Identify which cell holds the provided text, then report its [x, y] central coordinate. 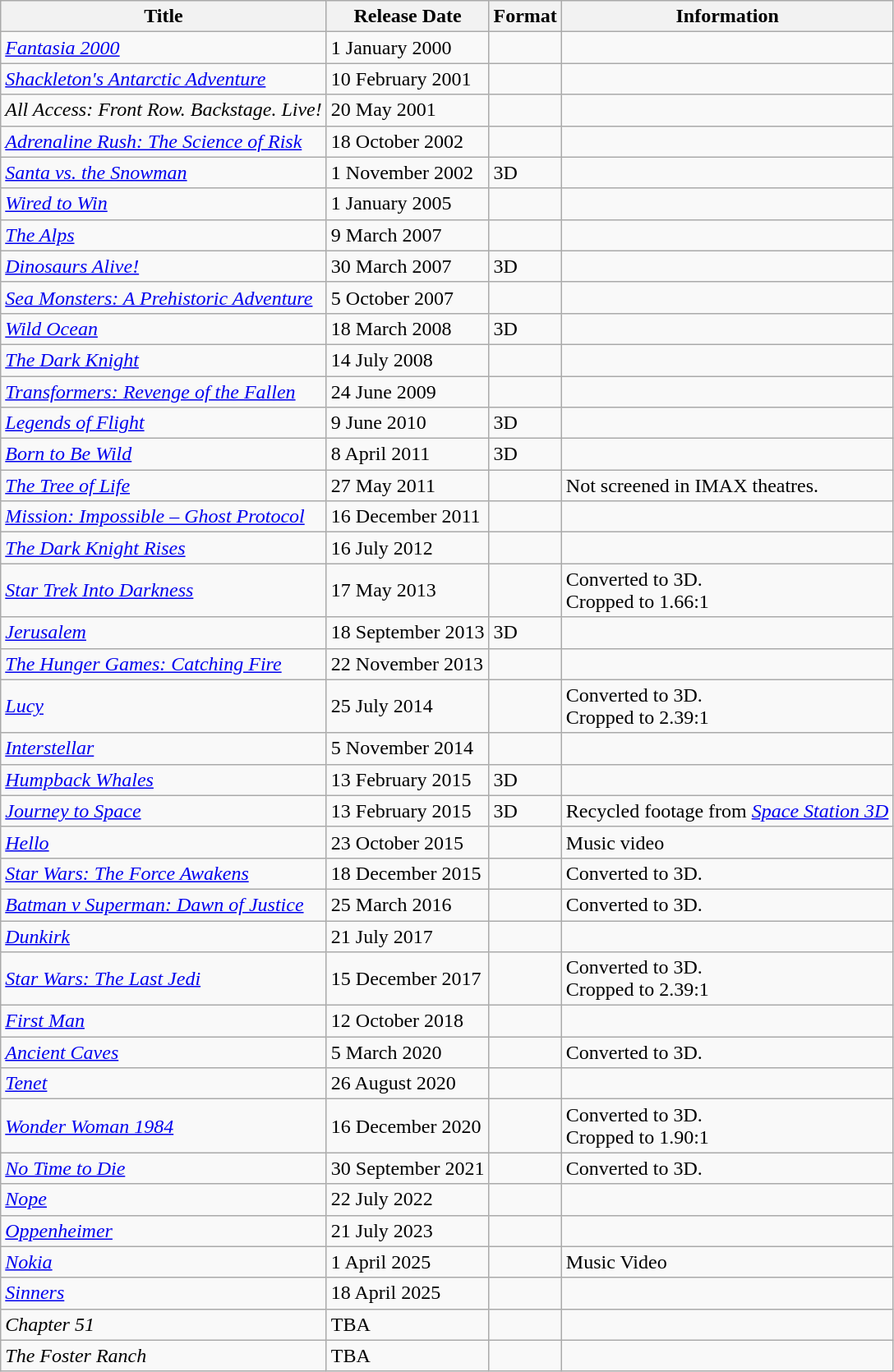
Star Wars: The Force Awakens [164, 873]
16 July 2012 [408, 548]
Music video [727, 842]
1 April 2025 [408, 1262]
Nokia [164, 1262]
Recycled footage from Space Station 3D [727, 811]
The Alps [164, 235]
Nope [164, 1199]
18 December 2015 [408, 873]
Star Wars: The Last Jedi [164, 979]
No Time to Die [164, 1168]
16 December 2020 [408, 1126]
Hello [164, 842]
Title [164, 16]
The Foster Ranch [164, 1356]
Converted to 3D.Cropped to 1.90:1 [727, 1126]
16 December 2011 [408, 517]
Oppenheimer [164, 1231]
Wonder Woman 1984 [164, 1126]
Jerusalem [164, 633]
12 October 2018 [408, 1021]
Sea Monsters: A Prehistoric Adventure [164, 297]
21 July 2017 [408, 936]
First Man [164, 1021]
1 November 2002 [408, 173]
14 July 2008 [408, 360]
5 March 2020 [408, 1052]
21 July 2023 [408, 1231]
The Tree of Life [164, 486]
Transformers: Revenge of the Fallen [164, 392]
25 July 2014 [408, 707]
26 August 2020 [408, 1084]
Journey to Space [164, 811]
18 April 2025 [408, 1293]
Wild Ocean [164, 329]
Star Trek Into Darkness [164, 590]
Converted to 3D.Cropped to 1.66:1 [727, 590]
Lucy [164, 707]
The Dark Knight Rises [164, 548]
1 January 2005 [408, 204]
20 May 2001 [408, 110]
5 November 2014 [408, 748]
8 April 2011 [408, 454]
The Dark Knight [164, 360]
9 March 2007 [408, 235]
27 May 2011 [408, 486]
24 June 2009 [408, 392]
Shackleton's Antarctic Adventure [164, 79]
Batman v Superman: Dawn of Justice [164, 905]
18 March 2008 [408, 329]
Legends of Flight [164, 423]
Humpback Whales [164, 780]
Santa vs. the Snowman [164, 173]
Adrenaline Rush: The Science of Risk [164, 141]
Dunkirk [164, 936]
25 March 2016 [408, 905]
22 November 2013 [408, 664]
15 December 2017 [408, 979]
The Hunger Games: Catching Fire [164, 664]
10 February 2001 [408, 79]
Dinosaurs Alive! [164, 266]
30 March 2007 [408, 266]
18 September 2013 [408, 633]
Not screened in IMAX theatres. [727, 486]
18 October 2002 [408, 141]
Sinners [164, 1293]
Information [727, 16]
Chapter 51 [164, 1324]
All Access: Front Row. Backstage. Live! [164, 110]
22 July 2022 [408, 1199]
Born to Be Wild [164, 454]
23 October 2015 [408, 842]
17 May 2013 [408, 590]
Tenet [164, 1084]
30 September 2021 [408, 1168]
Mission: Impossible – Ghost Protocol [164, 517]
9 June 2010 [408, 423]
Interstellar [164, 748]
Format [525, 16]
Ancient Caves [164, 1052]
Music Video [727, 1262]
1 January 2000 [408, 48]
Fantasia 2000 [164, 48]
5 October 2007 [408, 297]
Wired to Win [164, 204]
Release Date [408, 16]
